Determine the (x, y) coordinate at the center of the cell enclosing the given text.  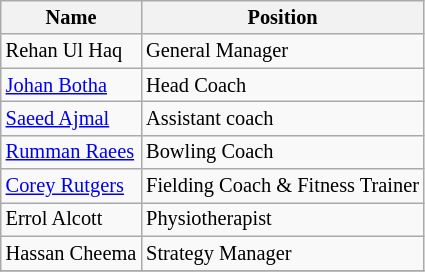
Rumman Raees (71, 152)
Position (282, 17)
Errol Alcott (71, 219)
Strategy Manager (282, 253)
Assistant coach (282, 118)
Physiotherapist (282, 219)
Fielding Coach & Fitness Trainer (282, 186)
Rehan Ul Haq (71, 51)
Corey Rutgers (71, 186)
Saeed Ajmal (71, 118)
General Manager (282, 51)
Johan Botha (71, 85)
Name (71, 17)
Bowling Coach (282, 152)
Head Coach (282, 85)
Hassan Cheema (71, 253)
